Identify which cell holds the provided text, then report its [x, y] central coordinate. 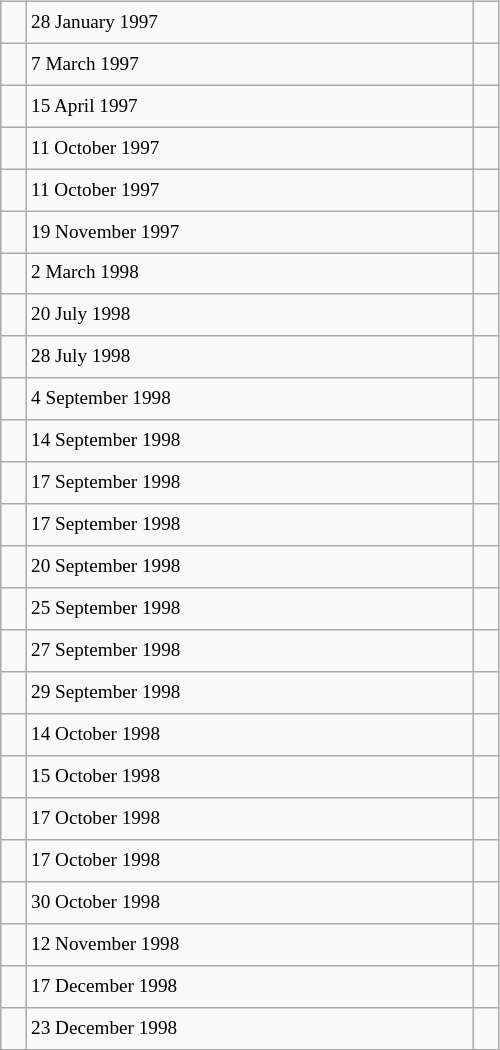
7 March 1997 [249, 64]
14 September 1998 [249, 441]
20 July 1998 [249, 315]
27 September 1998 [249, 651]
19 November 1997 [249, 232]
15 October 1998 [249, 777]
15 April 1997 [249, 106]
14 October 1998 [249, 735]
12 November 1998 [249, 944]
20 September 1998 [249, 567]
29 September 1998 [249, 693]
28 July 1998 [249, 357]
4 September 1998 [249, 399]
28 January 1997 [249, 22]
2 March 1998 [249, 274]
30 October 1998 [249, 902]
17 December 1998 [249, 986]
23 December 1998 [249, 1028]
25 September 1998 [249, 609]
